Provide the [X, Y] coordinate of the cell's center where the given text is located.  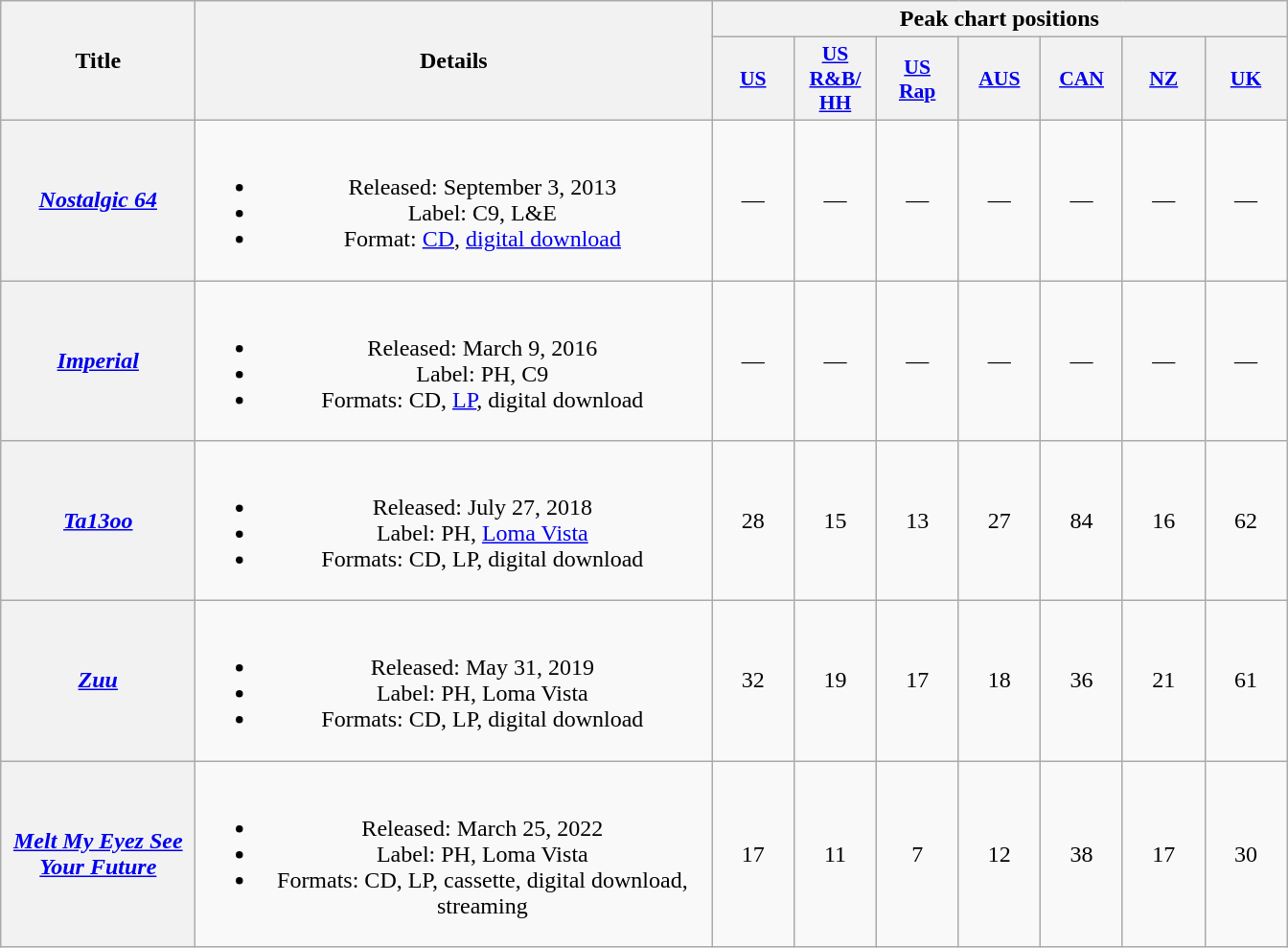
Released: March 25, 2022Label: PH, Loma VistaFormats: CD, LP, cassette, digital download, streaming [454, 854]
UK [1246, 79]
27 [1000, 521]
Zuu [98, 681]
28 [753, 521]
11 [836, 854]
Released: May 31, 2019Label: PH, Loma VistaFormats: CD, LP, digital download [454, 681]
Imperial [98, 360]
US [753, 79]
Details [454, 61]
16 [1163, 521]
NZ [1163, 79]
AUS [1000, 79]
30 [1246, 854]
15 [836, 521]
Peak chart positions [1000, 19]
19 [836, 681]
12 [1000, 854]
USRap [917, 79]
32 [753, 681]
36 [1082, 681]
Released: September 3, 2013Label: C9, L&EFormat: CD, digital download [454, 199]
7 [917, 854]
Title [98, 61]
Ta13oo [98, 521]
Released: March 9, 2016Label: PH, C9Formats: CD, LP, digital download [454, 360]
CAN [1082, 79]
62 [1246, 521]
Melt My Eyez See Your Future [98, 854]
38 [1082, 854]
Nostalgic 64 [98, 199]
13 [917, 521]
21 [1163, 681]
Released: July 27, 2018Label: PH, Loma VistaFormats: CD, LP, digital download [454, 521]
84 [1082, 521]
61 [1246, 681]
18 [1000, 681]
USR&B/HH [836, 79]
